Return (X, Y) of the center of cell containing provided text 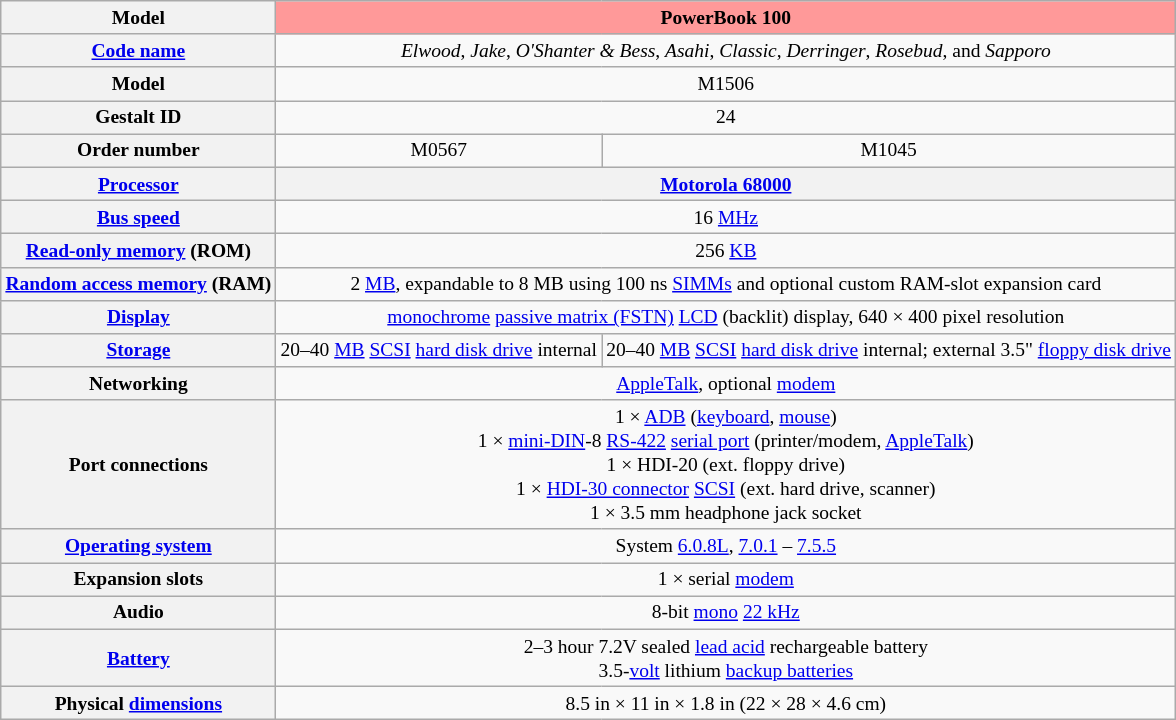
Audio (138, 612)
Storage (138, 350)
Expansion slots (138, 580)
AppleTalk, optional modem (726, 384)
Operating system (138, 546)
Port connections (138, 464)
M1045 (889, 150)
256 KB (726, 250)
Display (138, 316)
1 × serial modem (726, 580)
Code name (138, 50)
System 6.0.8L, 7.0.1 – 7.5.5 (726, 546)
8-bit mono 22 kHz (726, 612)
8.5 in × 11 in × 1.8 in (22 × 28 × 4.6 cm) (726, 704)
2 MB, expandable to 8 MB using 100 ns SIMMs and optional custom RAM-slot expansion card (726, 284)
PowerBook 100 (726, 18)
Bus speed (138, 216)
20–40 MB SCSI hard disk drive internal (439, 350)
Processor (138, 184)
16 MHz (726, 216)
20–40 MB SCSI hard disk drive internal; external 3.5" floppy disk drive (889, 350)
Motorola 68000 (726, 184)
Battery (138, 658)
Elwood, Jake, O'Shanter & Bess, Asahi, Classic, Derringer, Rosebud, and Sapporo (726, 50)
Gestalt ID (138, 118)
24 (726, 118)
Order number (138, 150)
Random access memory (RAM) (138, 284)
Networking (138, 384)
M0567 (439, 150)
2–3 hour 7.2V sealed lead acid rechargeable battery3.5-volt lithium backup batteries (726, 658)
Read-only memory (ROM) (138, 250)
Physical dimensions (138, 704)
monochrome passive matrix (FSTN) LCD (backlit) display, 640 × 400 pixel resolution (726, 316)
M1506 (726, 84)
